Return the (X, Y) coordinate for the center point of the cell that contains the specified text.  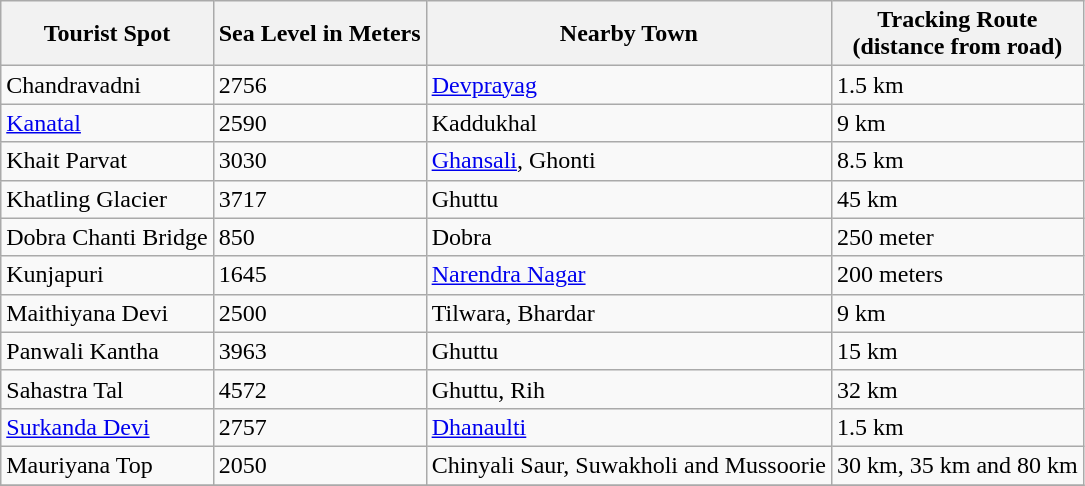
Ghansali, Ghonti (628, 161)
2500 (320, 313)
3030 (320, 161)
Kaddukhal (628, 123)
45 km (958, 199)
250 meter (958, 237)
Tourist Spot (107, 34)
Kanatal (107, 123)
Narendra Nagar (628, 275)
15 km (958, 351)
2590 (320, 123)
Sahastra Tal (107, 389)
Panwali Kantha (107, 351)
200 meters (958, 275)
Khait Parvat (107, 161)
Nearby Town (628, 34)
Sea Level in Meters (320, 34)
850 (320, 237)
3963 (320, 351)
Devprayag (628, 85)
2757 (320, 427)
30 km, 35 km and 80 km (958, 465)
Khatling Glacier (107, 199)
Dhanaulti (628, 427)
1645 (320, 275)
Chinyali Saur, Suwakholi and Mussoorie (628, 465)
Ghuttu, Rih (628, 389)
Dobra (628, 237)
Kunjapuri (107, 275)
Chandravadni (107, 85)
2050 (320, 465)
2756 (320, 85)
Surkanda Devi (107, 427)
Maithiyana Devi (107, 313)
4572 (320, 389)
Tracking Route(distance from road) (958, 34)
3717 (320, 199)
Dobra Chanti Bridge (107, 237)
Mauriyana Top (107, 465)
Tilwara, Bhardar (628, 313)
32 km (958, 389)
8.5 km (958, 161)
